Locate the cell with the specified text and output its [x, y] center coordinate. 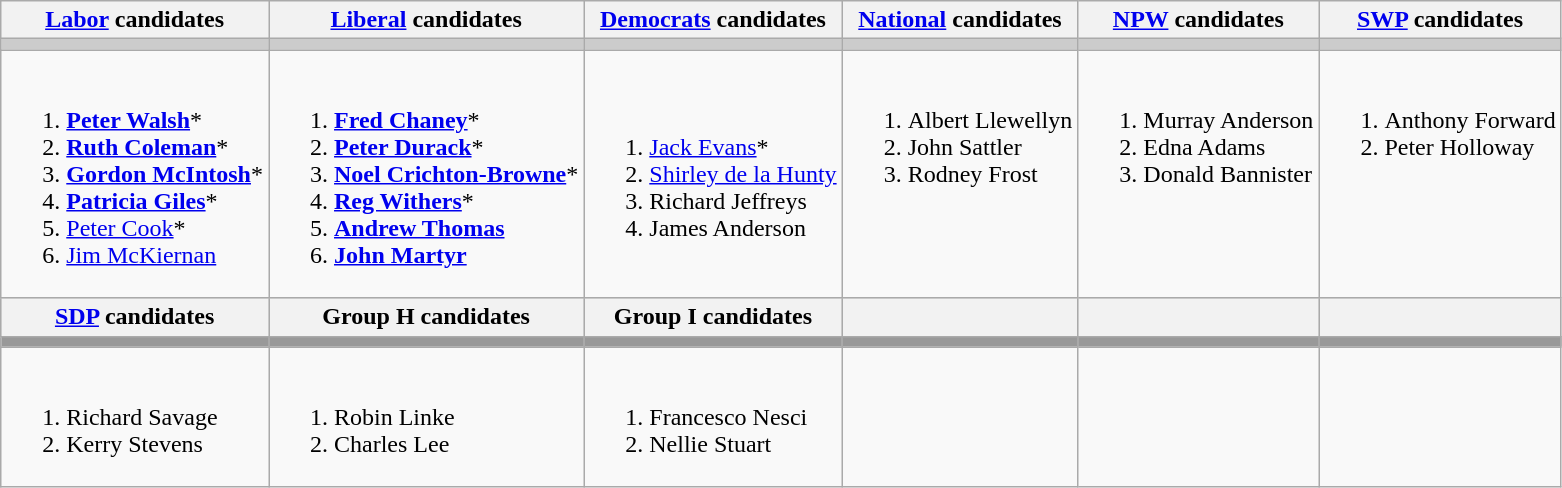
Group I candidates [713, 317]
Democrats candidates [713, 20]
NPW candidates [1198, 20]
Anthony ForwardPeter Holloway [1440, 174]
SWP candidates [1440, 20]
Peter Walsh*Ruth Coleman*Gordon McIntosh*Patricia Giles*Peter Cook*Jim McKiernan [135, 174]
Murray AndersonEdna AdamsDonald Bannister [1198, 174]
Robin LinkeCharles Lee [426, 417]
Labor candidates [135, 20]
Jack Evans*Shirley de la HuntyRichard JeffreysJames Anderson [713, 174]
Francesco NesciNellie Stuart [713, 417]
National candidates [960, 20]
SDP candidates [135, 317]
Richard SavageKerry Stevens [135, 417]
Albert LlewellynJohn SattlerRodney Frost [960, 174]
Fred Chaney*Peter Durack*Noel Crichton-Browne*Reg Withers*Andrew ThomasJohn Martyr [426, 174]
Group H candidates [426, 317]
Liberal candidates [426, 20]
